Scan for the cell matching the given text and deliver its [X, Y] coordinate at center. 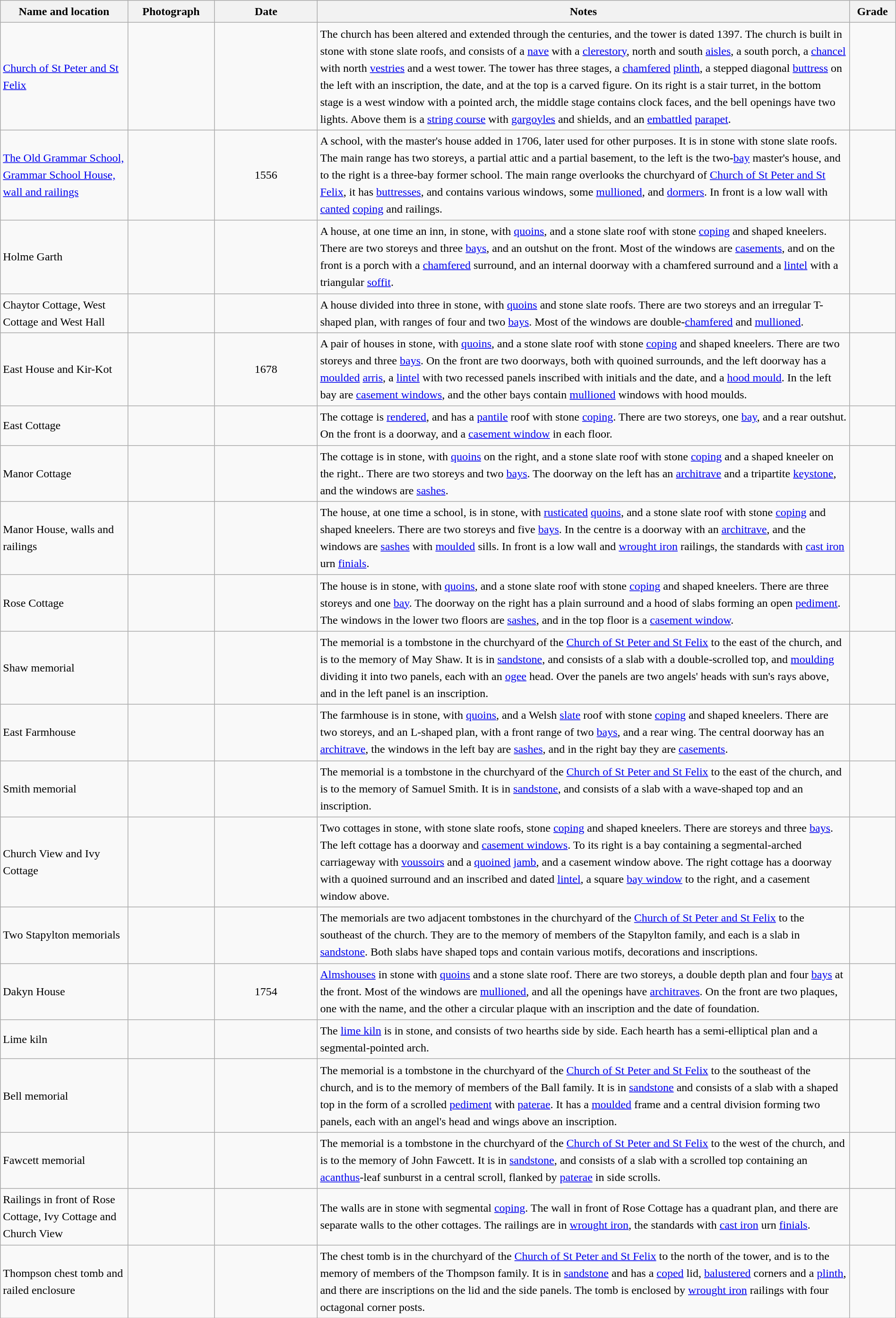
Smith memorial [64, 789]
The lime kiln is in stone, and consists of two hearths side by side. Each hearth has a semi-elliptical plan and a segmental-pointed arch. [583, 1040]
Grade [872, 11]
East Farmhouse [64, 732]
1556 [266, 175]
Two Stapylton memorials [64, 936]
Holme Garth [64, 257]
1754 [266, 991]
The Old Grammar School, Grammar School House, wall and railings [64, 175]
Notes [583, 11]
East House and Kir-Kot [64, 370]
Manor House, walls and railings [64, 538]
Name and location [64, 11]
Shaw memorial [64, 667]
Date [266, 11]
Lime kiln [64, 1040]
Fawcett memorial [64, 1161]
Church View and Ivy Cottage [64, 862]
Photograph [171, 11]
Dakyn House [64, 991]
Chaytor Cottage, West Cottage and West Hall [64, 313]
Bell memorial [64, 1095]
1678 [266, 370]
Manor Cottage [64, 474]
Railings in front of Rose Cottage, Ivy Cottage and Church View [64, 1216]
Church of St Peter and St Felix [64, 77]
Thompson chest tomb and railed enclosure [64, 1282]
Rose Cottage [64, 603]
East Cottage [64, 425]
